Extract the (x, y) coordinate from the center of the cell holding the provided text.  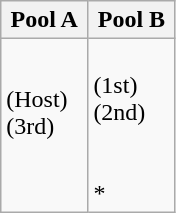
Pool A (44, 20)
Pool B (132, 20)
(Host) (3rd) (44, 126)
(1st) (2nd) * (132, 126)
